Return the [x, y] coordinate for the center point of the cell that contains the specified text.  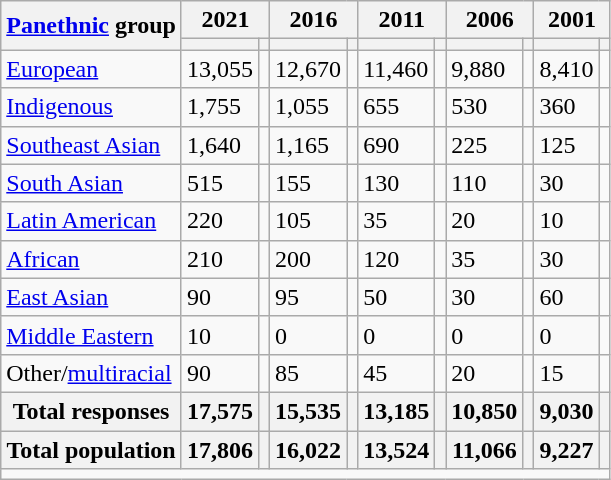
2021 [225, 20]
2011 [402, 20]
220 [220, 221]
1,165 [308, 145]
120 [396, 259]
2001 [572, 20]
17,806 [220, 449]
13,055 [220, 69]
9,880 [484, 69]
690 [396, 145]
15 [566, 373]
85 [308, 373]
125 [566, 145]
East Asian [92, 297]
360 [566, 107]
95 [308, 297]
13,185 [396, 411]
45 [396, 373]
African [92, 259]
60 [566, 297]
155 [308, 183]
8,410 [566, 69]
2016 [314, 20]
Total population [92, 449]
Panethnic group [92, 26]
110 [484, 183]
12,670 [308, 69]
Total responses [92, 411]
South Asian [92, 183]
16,022 [308, 449]
European [92, 69]
130 [396, 183]
Other/multiracial [92, 373]
200 [308, 259]
655 [396, 107]
10,850 [484, 411]
11,460 [396, 69]
9,030 [566, 411]
Latin American [92, 221]
225 [484, 145]
13,524 [396, 449]
9,227 [566, 449]
1,640 [220, 145]
1,055 [308, 107]
11,066 [484, 449]
15,535 [308, 411]
105 [308, 221]
Indigenous [92, 107]
50 [396, 297]
530 [484, 107]
Southeast Asian [92, 145]
210 [220, 259]
Middle Eastern [92, 335]
515 [220, 183]
2006 [490, 20]
1,755 [220, 107]
17,575 [220, 411]
